Identify which cell holds the provided text, then report its [x, y] central coordinate. 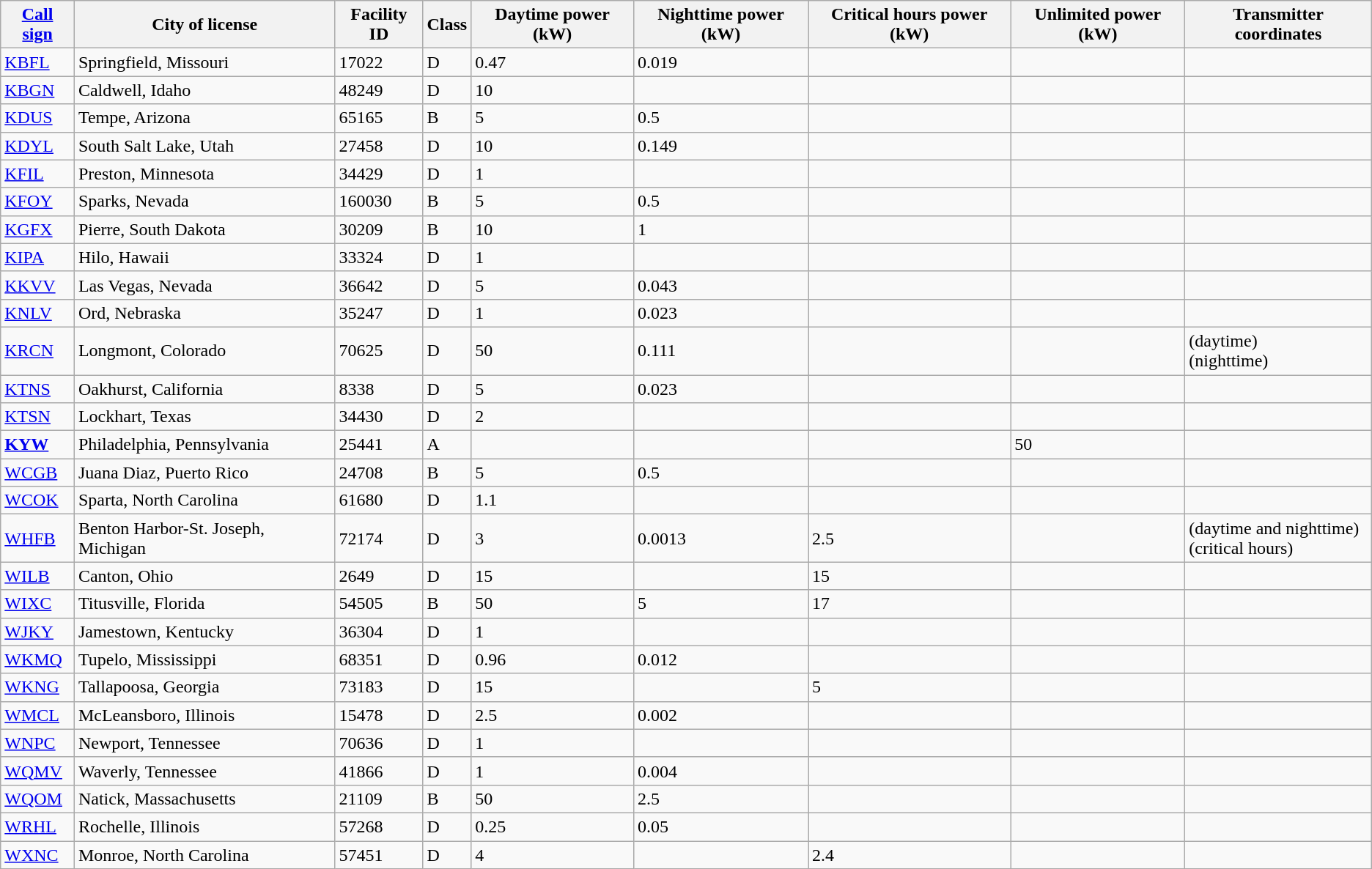
KTSN [38, 417]
McLeansboro, Illinois [204, 715]
Juana Diaz, Puerto Rico [204, 473]
57451 [379, 855]
WIXC [38, 604]
36642 [379, 285]
Nighttime power (kW) [721, 25]
Newport, Tennessee [204, 743]
KDYL [38, 146]
0.25 [553, 827]
Hilo, Hawaii [204, 257]
WXNC [38, 855]
0.002 [721, 715]
Sparks, Nevada [204, 201]
2649 [379, 576]
61680 [379, 500]
24708 [379, 473]
0.149 [721, 146]
Titusville, Florida [204, 604]
WCGB [38, 473]
Tallapoosa, Georgia [204, 687]
15478 [379, 715]
Las Vegas, Nevada [204, 285]
Lockhart, Texas [204, 417]
0.47 [553, 62]
KGFX [38, 229]
KBGN [38, 90]
72174 [379, 538]
WCOK [38, 500]
City of license [204, 25]
17 [910, 604]
0.05 [721, 827]
Monroe, North Carolina [204, 855]
3 [553, 538]
0.012 [721, 659]
Canton, Ohio [204, 576]
Critical hours power (kW) [910, 25]
Philadelphia, Pennsylvania [204, 445]
Call sign [38, 25]
KDUS [38, 118]
Ord, Nebraska [204, 313]
South Salt Lake, Utah [204, 146]
34429 [379, 174]
25441 [379, 445]
(daytime) (nighttime) [1278, 350]
KYW [38, 445]
Benton Harbor-St. Joseph, Michigan [204, 538]
KBFL [38, 62]
54505 [379, 604]
2.4 [910, 855]
KTNS [38, 389]
70625 [379, 350]
0.019 [721, 62]
Unlimited power (kW) [1098, 25]
WNPC [38, 743]
(daytime and nighttime) (critical hours) [1278, 538]
57268 [379, 827]
70636 [379, 743]
0.004 [721, 771]
KRCN [38, 350]
27458 [379, 146]
Caldwell, Idaho [204, 90]
Facility ID [379, 25]
Rochelle, Illinois [204, 827]
Waverly, Tennessee [204, 771]
30209 [379, 229]
Tempe, Arizona [204, 118]
KFOY [38, 201]
Tupelo, Mississippi [204, 659]
2 [553, 417]
65165 [379, 118]
73183 [379, 687]
34430 [379, 417]
Longmont, Colorado [204, 350]
0.96 [553, 659]
41866 [379, 771]
0.111 [721, 350]
WKNG [38, 687]
Transmitter coordinates [1278, 25]
48249 [379, 90]
35247 [379, 313]
WQMV [38, 771]
4 [553, 855]
1.1 [553, 500]
KNLV [38, 313]
68351 [379, 659]
WRHL [38, 827]
Natick, Massachusetts [204, 799]
WILB [38, 576]
Pierre, South Dakota [204, 229]
A [447, 445]
Daytime power (kW) [553, 25]
KIPA [38, 257]
17022 [379, 62]
KFIL [38, 174]
WJKY [38, 632]
KKVV [38, 285]
33324 [379, 257]
0.0013 [721, 538]
Springfield, Missouri [204, 62]
8338 [379, 389]
Preston, Minnesota [204, 174]
WMCL [38, 715]
Oakhurst, California [204, 389]
Sparta, North Carolina [204, 500]
0.043 [721, 285]
Class [447, 25]
Jamestown, Kentucky [204, 632]
21109 [379, 799]
160030 [379, 201]
36304 [379, 632]
WHFB [38, 538]
WQOM [38, 799]
WKMQ [38, 659]
